Search for the cell housing the specified text and yield its (X, Y) center coordinate. 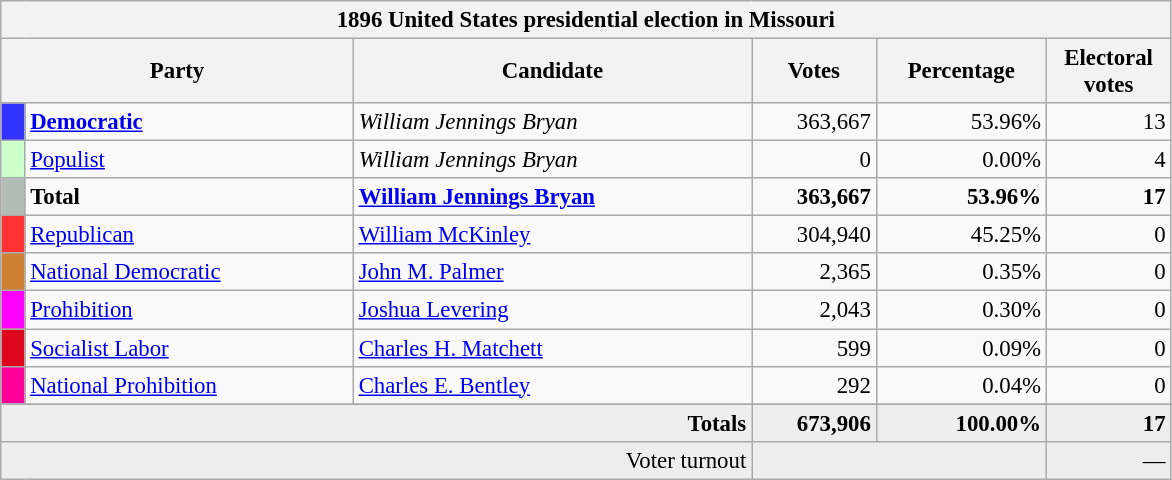
National Democratic (189, 273)
Democratic (189, 122)
2,043 (814, 310)
Voter turnout (376, 460)
4 (1108, 160)
0.09% (961, 348)
National Prohibition (189, 385)
Candidate (552, 72)
100.00% (961, 423)
2,365 (814, 273)
Party (178, 72)
599 (814, 348)
292 (814, 385)
Populist (189, 160)
Joshua Levering (552, 310)
Republican (189, 235)
45.25% (961, 235)
673,906 (814, 423)
Total (189, 197)
Socialist Labor (189, 348)
Charles E. Bentley (552, 385)
Totals (376, 423)
John M. Palmer (552, 273)
304,940 (814, 235)
— (1108, 460)
0.00% (961, 160)
Votes (814, 72)
Charles H. Matchett (552, 348)
Electoral votes (1108, 72)
0.35% (961, 273)
William McKinley (552, 235)
13 (1108, 122)
1896 United States presidential election in Missouri (586, 20)
Percentage (961, 72)
0.04% (961, 385)
Prohibition (189, 310)
0.30% (961, 310)
